Search for the cell housing the specified text and yield its [X, Y] center coordinate. 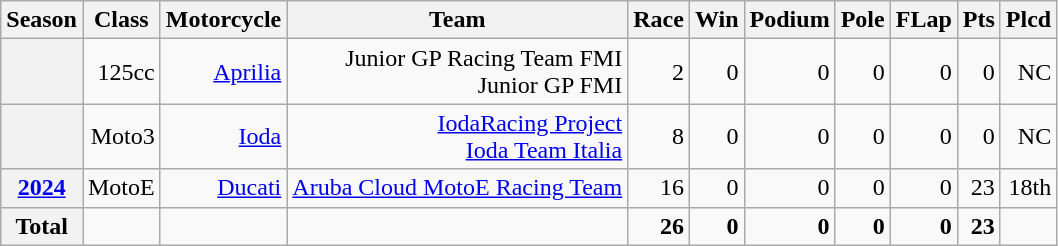
Season [42, 20]
Junior GP Racing Team FMIJunior GP FMI [458, 72]
Ducati [224, 188]
Plcd [1028, 20]
Race [659, 20]
Total [42, 226]
Class [121, 20]
Ioda [224, 136]
Team [458, 20]
Moto3 [121, 136]
IodaRacing ProjectIoda Team Italia [458, 136]
18th [1028, 188]
Pts [978, 20]
Pole [862, 20]
16 [659, 188]
Podium [790, 20]
Aruba Cloud MotoE Racing Team [458, 188]
2 [659, 72]
MotoE [121, 188]
Win [716, 20]
FLap [924, 20]
125cc [121, 72]
Aprilia [224, 72]
Motorcycle [224, 20]
26 [659, 226]
8 [659, 136]
2024 [42, 188]
